From the cell containing the given text, extract its center point as (X, Y) coordinate. 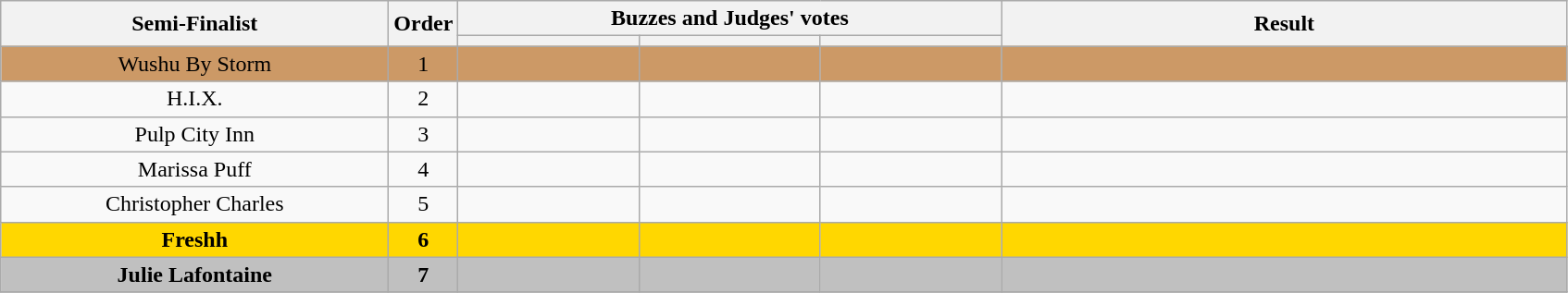
Buzzes and Judges' votes (729, 18)
Order (424, 24)
Christopher Charles (194, 204)
Marissa Puff (194, 169)
7 (424, 275)
6 (424, 239)
Pulp City Inn (194, 134)
2 (424, 99)
Result (1285, 24)
Semi-Finalist (194, 24)
Julie Lafontaine (194, 275)
5 (424, 204)
1 (424, 64)
H.I.X. (194, 99)
3 (424, 134)
Freshh (194, 239)
Wushu By Storm (194, 64)
4 (424, 169)
